For the text-containing cell, return its midpoint in (X, Y) coordinate format. 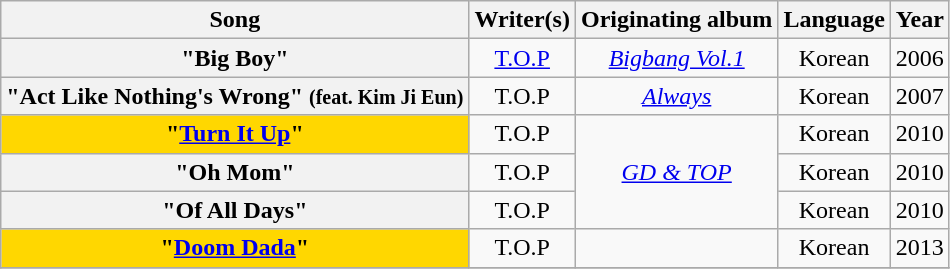
"Big Boy" (235, 58)
Bigbang Vol.1 (676, 58)
"Turn It Up" (235, 134)
GD & TOP (676, 172)
"Oh Mom" (235, 172)
Writer(s) (522, 20)
"Act Like Nothing's Wrong" (feat. Kim Ji Eun) (235, 96)
Originating album (676, 20)
Year (920, 20)
2013 (920, 248)
Always (676, 96)
"Of All Days" (235, 210)
2006 (920, 58)
"Doom Dada" (235, 248)
Song (235, 20)
Language (834, 20)
2007 (920, 96)
